Return (x, y) of the center of cell containing provided text 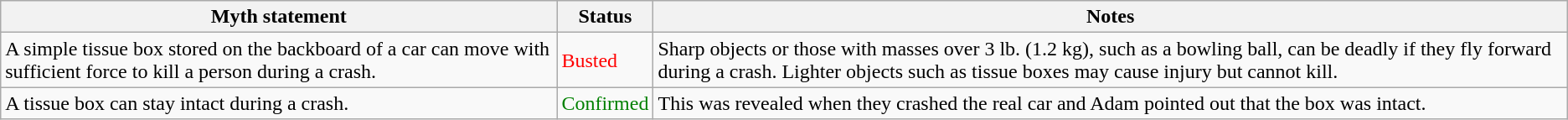
A simple tissue box stored on the backboard of a car can move with sufficient force to kill a person during a crash. (279, 60)
Myth statement (279, 17)
Confirmed (605, 103)
Busted (605, 60)
Notes (1111, 17)
A tissue box can stay intact during a crash. (279, 103)
Status (605, 17)
This was revealed when they crashed the real car and Adam pointed out that the box was intact. (1111, 103)
